Capture the cell that displays the provided text and extract its (X, Y) central coordinate. 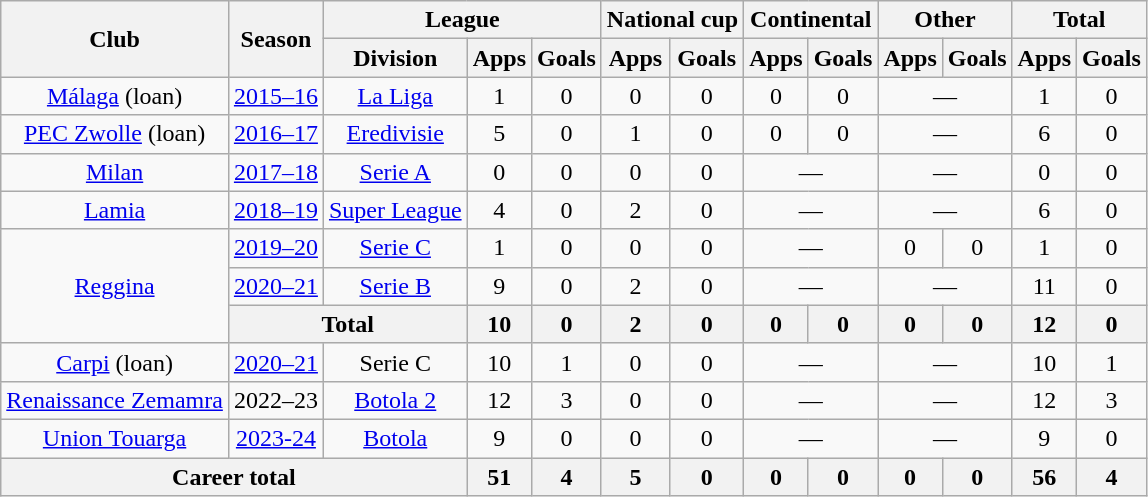
League (462, 20)
Botola (395, 438)
11 (1044, 286)
2016–17 (276, 134)
56 (1044, 477)
Super League (395, 210)
Reggina (115, 286)
Continental (811, 20)
2022–23 (276, 400)
Milan (115, 172)
Career total (234, 477)
2017–18 (276, 172)
National cup (672, 20)
2019–20 (276, 248)
Season (276, 39)
Division (395, 58)
PEC Zwolle (loan) (115, 134)
2023-24 (276, 438)
Other (945, 20)
Club (115, 39)
Eredivisie (395, 134)
Málaga (loan) (115, 96)
Serie B (395, 286)
51 (499, 477)
2015–16 (276, 96)
Carpi (loan) (115, 362)
Renaissance Zemamra (115, 400)
2018–19 (276, 210)
Union Touarga (115, 438)
Lamia (115, 210)
Botola 2 (395, 400)
Serie A (395, 172)
La Liga (395, 96)
